Output the [x, y] coordinate of the center of the cell containing the given text.  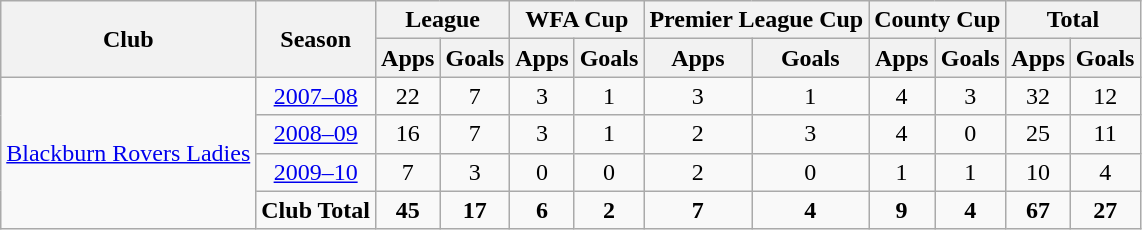
Premier League Cup [756, 20]
17 [475, 210]
6 [542, 210]
12 [1105, 96]
16 [408, 134]
WFA Cup [577, 20]
9 [902, 210]
Club [128, 39]
27 [1105, 210]
County Cup [938, 20]
45 [408, 210]
Total [1073, 20]
67 [1038, 210]
10 [1038, 172]
2008–09 [316, 134]
2009–10 [316, 172]
League [443, 20]
2007–08 [316, 96]
11 [1105, 134]
Blackburn Rovers Ladies [128, 153]
Club Total [316, 210]
22 [408, 96]
Season [316, 39]
25 [1038, 134]
32 [1038, 96]
